Search for the cell housing the specified text and yield its [X, Y] center coordinate. 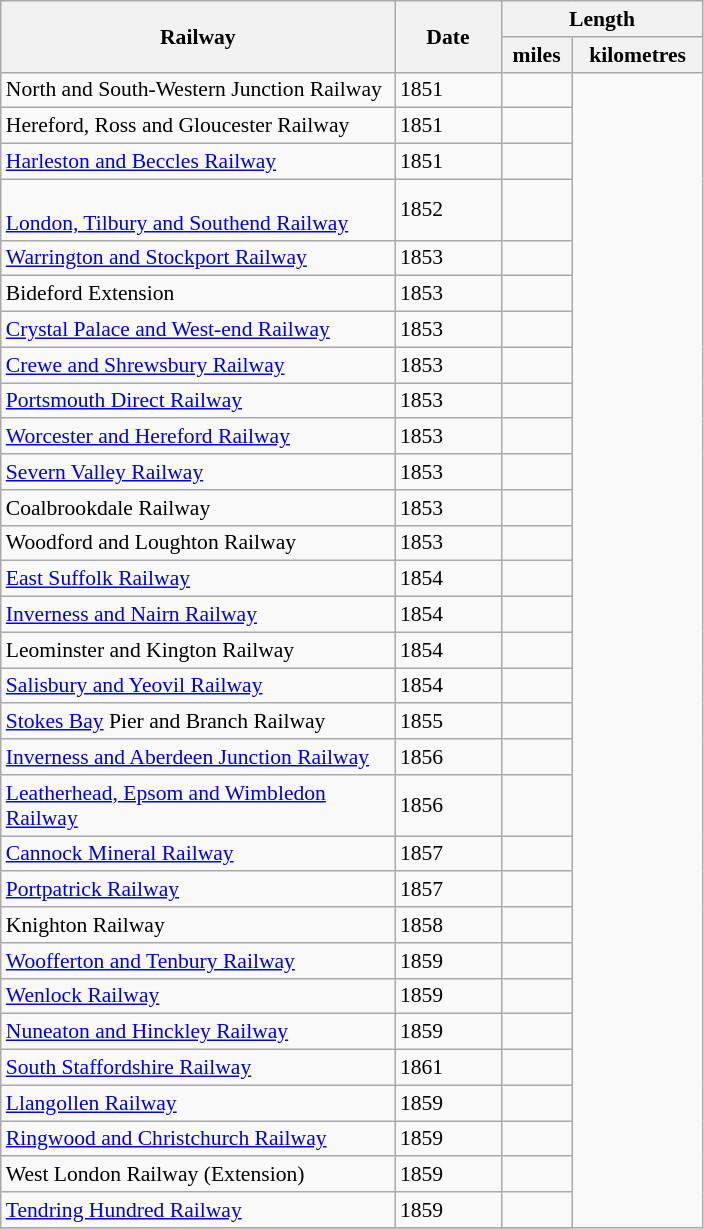
Warrington and Stockport Railway [198, 258]
1852 [448, 210]
Inverness and Nairn Railway [198, 615]
Crystal Palace and West-end Railway [198, 330]
London, Tilbury and Southend Railway [198, 210]
Llangollen Railway [198, 1103]
miles [536, 55]
Tendring Hundred Railway [198, 1210]
Length [602, 19]
Bideford Extension [198, 294]
Date [448, 36]
Portpatrick Railway [198, 890]
Woodford and Loughton Railway [198, 543]
Portsmouth Direct Railway [198, 401]
Knighton Railway [198, 925]
Harleston and Beccles Railway [198, 162]
Stokes Bay Pier and Branch Railway [198, 722]
Nuneaton and Hinckley Railway [198, 1032]
kilometres [638, 55]
Ringwood and Christchurch Railway [198, 1139]
Inverness and Aberdeen Junction Railway [198, 757]
Worcester and Hereford Railway [198, 437]
South Staffordshire Railway [198, 1068]
Coalbrookdale Railway [198, 508]
Severn Valley Railway [198, 472]
East Suffolk Railway [198, 579]
North and South-Western Junction Railway [198, 90]
1855 [448, 722]
Wenlock Railway [198, 996]
Cannock Mineral Railway [198, 854]
1861 [448, 1068]
1858 [448, 925]
Woofferton and Tenbury Railway [198, 961]
West London Railway (Extension) [198, 1175]
Salisbury and Yeovil Railway [198, 686]
Hereford, Ross and Gloucester Railway [198, 126]
Leominster and Kington Railway [198, 650]
Crewe and Shrewsbury Railway [198, 365]
Leatherhead, Epsom and Wimbledon Railway [198, 806]
Railway [198, 36]
